Capture the cell that displays the provided text and extract its [X, Y] central coordinate. 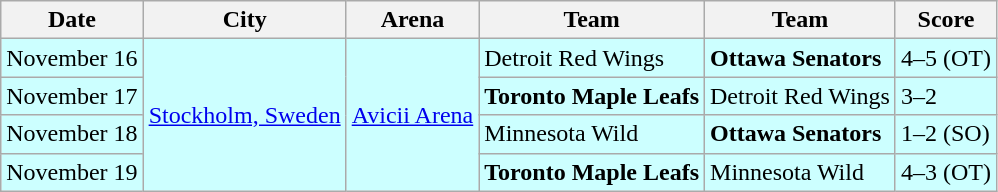
Avicii Arena [412, 115]
4–5 (OT) [946, 58]
November 17 [72, 96]
4–3 (OT) [946, 172]
Date [72, 20]
Arena [412, 20]
City [244, 20]
1–2 (SO) [946, 134]
3–2 [946, 96]
Stockholm, Sweden [244, 115]
November 19 [72, 172]
November 18 [72, 134]
Score [946, 20]
November 16 [72, 58]
